Search for the cell housing the specified text and yield its [X, Y] center coordinate. 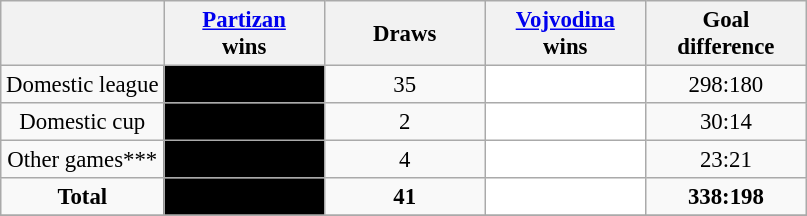
2 [404, 122]
35 [404, 85]
Domestic cup [82, 122]
Goaldifference [726, 34]
Total [82, 197]
4 [404, 160]
298:180 [726, 85]
338:198 [726, 197]
Domestic league [82, 85]
30:14 [726, 122]
Draws [404, 34]
23:21 [726, 160]
Partizanwins [244, 34]
41 [404, 197]
Other games*** [82, 160]
Vojvodinawins [566, 34]
